Identify which cell holds the provided text, then report its [x, y] central coordinate. 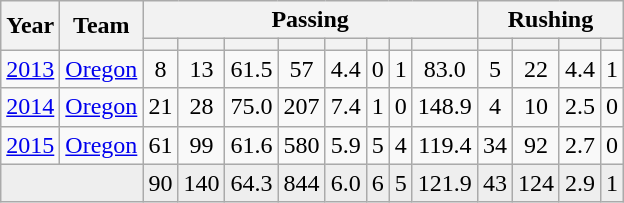
Passing [310, 20]
22 [536, 69]
2015 [30, 145]
61 [160, 145]
207 [302, 107]
Rushing [550, 20]
Year [30, 26]
28 [202, 107]
8 [160, 69]
21 [160, 107]
5.9 [346, 145]
43 [494, 183]
75.0 [252, 107]
90 [160, 183]
7.4 [346, 107]
148.9 [444, 107]
13 [202, 69]
2.9 [580, 183]
121.9 [444, 183]
2.7 [580, 145]
844 [302, 183]
580 [302, 145]
2013 [30, 69]
61.5 [252, 69]
83.0 [444, 69]
119.4 [444, 145]
34 [494, 145]
140 [202, 183]
57 [302, 69]
6 [378, 183]
61.6 [252, 145]
99 [202, 145]
2.5 [580, 107]
6.0 [346, 183]
10 [536, 107]
124 [536, 183]
2014 [30, 107]
64.3 [252, 183]
Team [102, 26]
92 [536, 145]
